Pinpoint the cell where the given text exists, returning its (X, Y) midpoint coordinate. 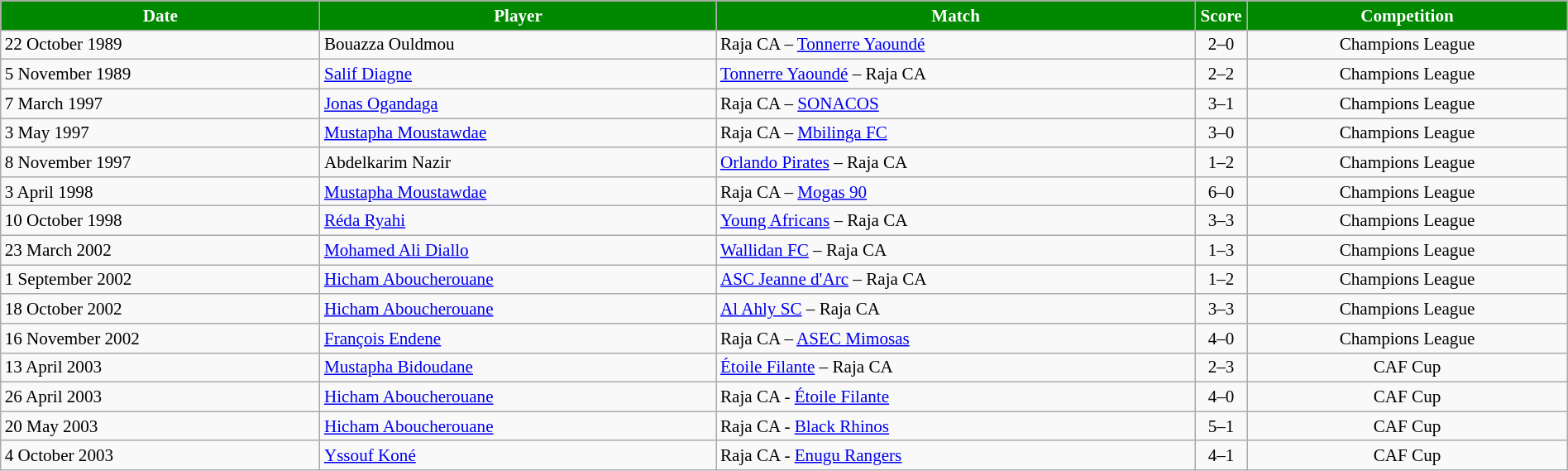
Réda Ryahi (518, 220)
François Endene (518, 338)
13 April 2003 (160, 368)
20 May 2003 (160, 425)
5–1 (1221, 425)
10 October 1998 (160, 220)
Étoile Filante – Raja CA (956, 368)
Abdelkarim Nazir (518, 162)
2–3 (1221, 368)
Tonnerre Yaoundé – Raja CA (956, 74)
Player (518, 15)
Mustapha Bidoudane (518, 368)
4–1 (1221, 455)
2–2 (1221, 74)
Raja CA – Mbilinga FC (956, 132)
22 October 1989 (160, 45)
7 March 1997 (160, 103)
Raja CA - Enugu Rangers (956, 455)
Score (1221, 15)
Raja CA - Étoile Filante (956, 397)
Raja CA – Tonnerre Yaoundé (956, 45)
Raja CA - Black Rhinos (956, 425)
3 April 1998 (160, 190)
Jonas Ogandaga (518, 103)
Raja CA – Mogas 90 (956, 190)
5 November 1989 (160, 74)
16 November 2002 (160, 338)
Yssouf Koné (518, 455)
4 October 2003 (160, 455)
8 November 1997 (160, 162)
23 March 2002 (160, 250)
Young Africans – Raja CA (956, 220)
1–3 (1221, 250)
Wallidan FC – Raja CA (956, 250)
26 April 2003 (160, 397)
Mohamed Ali Diallo (518, 250)
Bouazza Ouldmou (518, 45)
2–0 (1221, 45)
6–0 (1221, 190)
Al Ahly SC – Raja CA (956, 308)
Raja CA – SONACOS (956, 103)
Competition (1408, 15)
18 October 2002 (160, 308)
Raja CA – ASEC Mimosas (956, 338)
Salif Diagne (518, 74)
Orlando Pirates – Raja CA (956, 162)
Match (956, 15)
3–1 (1221, 103)
3–0 (1221, 132)
Date (160, 15)
1 September 2002 (160, 280)
3 May 1997 (160, 132)
ASC Jeanne d'Arc – Raja CA (956, 280)
